Identify which cell holds the provided text, then report its (X, Y) central coordinate. 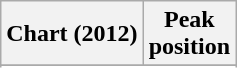
Chart (2012) (72, 34)
Peakposition (189, 34)
